Pinpoint the cell where the given text exists, returning its [x, y] midpoint coordinate. 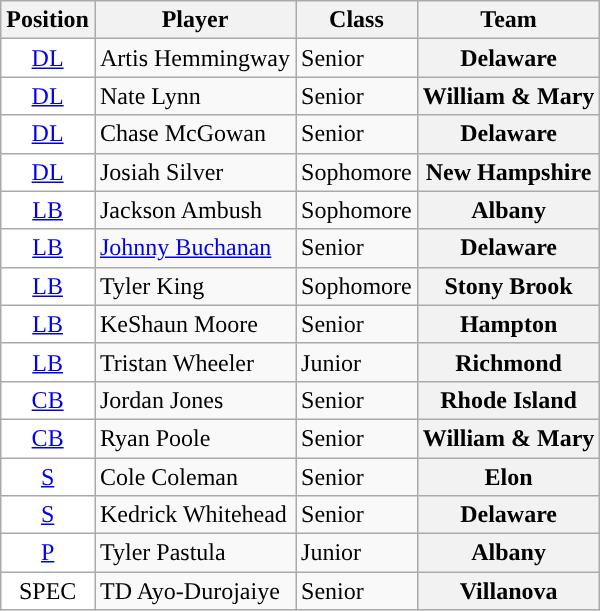
Elon [508, 477]
Chase McGowan [194, 134]
P [48, 553]
Hampton [508, 324]
Tyler Pastula [194, 553]
Johnny Buchanan [194, 248]
Rhode Island [508, 400]
Class [357, 20]
Richmond [508, 362]
Team [508, 20]
New Hampshire [508, 172]
Jordan Jones [194, 400]
Villanova [508, 591]
Position [48, 20]
Ryan Poole [194, 438]
KeShaun Moore [194, 324]
Josiah Silver [194, 172]
Tristan Wheeler [194, 362]
Kedrick Whitehead [194, 515]
TD Ayo-Durojaiye [194, 591]
SPEC [48, 591]
Artis Hemmingway [194, 58]
Jackson Ambush [194, 210]
Player [194, 20]
Cole Coleman [194, 477]
Stony Brook [508, 286]
Tyler King [194, 286]
Nate Lynn [194, 96]
